Extract the (x, y) coordinate from the center of the cell holding the provided text.  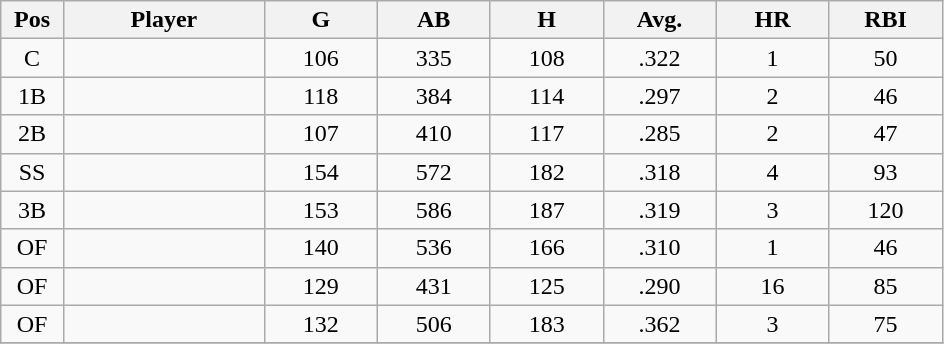
153 (320, 210)
.318 (660, 172)
.297 (660, 96)
166 (546, 248)
586 (434, 210)
HR (772, 20)
120 (886, 210)
3B (32, 210)
Player (164, 20)
125 (546, 286)
G (320, 20)
Avg. (660, 20)
.322 (660, 58)
.319 (660, 210)
384 (434, 96)
SS (32, 172)
2B (32, 134)
.285 (660, 134)
Pos (32, 20)
117 (546, 134)
506 (434, 324)
431 (434, 286)
H (546, 20)
572 (434, 172)
75 (886, 324)
AB (434, 20)
.310 (660, 248)
183 (546, 324)
154 (320, 172)
536 (434, 248)
410 (434, 134)
16 (772, 286)
108 (546, 58)
47 (886, 134)
114 (546, 96)
C (32, 58)
182 (546, 172)
118 (320, 96)
.362 (660, 324)
132 (320, 324)
.290 (660, 286)
RBI (886, 20)
129 (320, 286)
85 (886, 286)
4 (772, 172)
187 (546, 210)
50 (886, 58)
140 (320, 248)
335 (434, 58)
106 (320, 58)
1B (32, 96)
107 (320, 134)
93 (886, 172)
